Output the (x, y) coordinate of the center of the cell containing the given text.  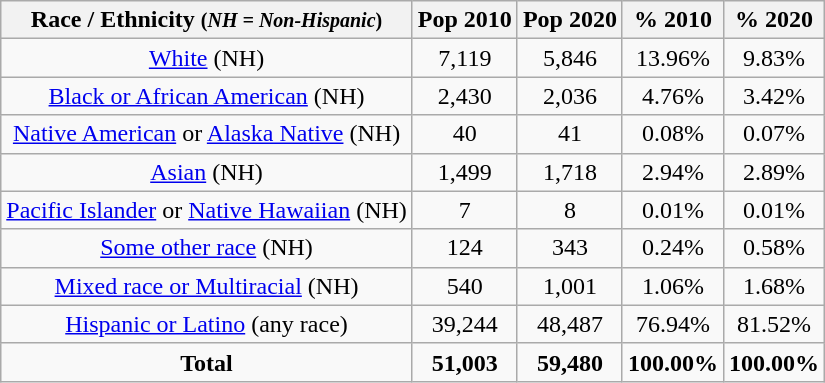
Hispanic or Latino (any race) (207, 324)
343 (570, 248)
White (NH) (207, 58)
2,036 (570, 96)
76.94% (672, 324)
39,244 (464, 324)
0.24% (672, 248)
40 (464, 134)
1,499 (464, 172)
41 (570, 134)
Some other race (NH) (207, 248)
2.94% (672, 172)
7 (464, 210)
Pop 2010 (464, 20)
9.83% (774, 58)
1,001 (570, 286)
48,487 (570, 324)
Black or African American (NH) (207, 96)
Mixed race or Multiracial (NH) (207, 286)
7,119 (464, 58)
4.76% (672, 96)
3.42% (774, 96)
8 (570, 210)
0.07% (774, 134)
Native American or Alaska Native (NH) (207, 134)
% 2010 (672, 20)
Total (207, 362)
Pop 2020 (570, 20)
124 (464, 248)
5,846 (570, 58)
% 2020 (774, 20)
0.58% (774, 248)
1,718 (570, 172)
59,480 (570, 362)
2,430 (464, 96)
1.06% (672, 286)
540 (464, 286)
2.89% (774, 172)
51,003 (464, 362)
13.96% (672, 58)
Asian (NH) (207, 172)
Pacific Islander or Native Hawaiian (NH) (207, 210)
0.08% (672, 134)
1.68% (774, 286)
81.52% (774, 324)
Race / Ethnicity (NH = Non-Hispanic) (207, 20)
